Determine the (X, Y) coordinate at the center of the cell enclosing the given text.  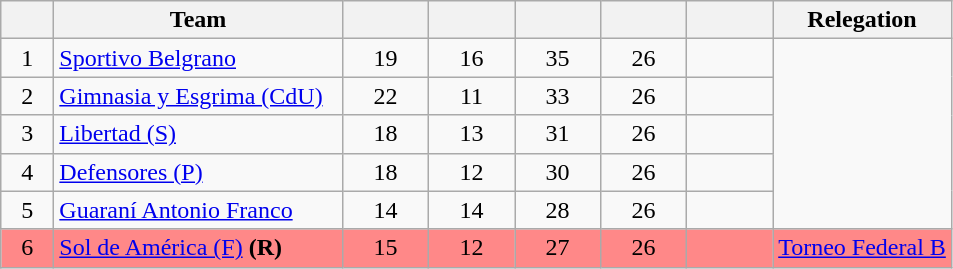
Libertad (S) (198, 134)
31 (557, 134)
33 (557, 96)
Relegation (862, 20)
3 (28, 134)
22 (385, 96)
15 (385, 248)
30 (557, 172)
2 (28, 96)
Torneo Federal B (862, 248)
Sol de América (F) (R) (198, 248)
5 (28, 210)
13 (471, 134)
28 (557, 210)
16 (471, 58)
Team (198, 20)
19 (385, 58)
6 (28, 248)
Guaraní Antonio Franco (198, 210)
Sportivo Belgrano (198, 58)
Gimnasia y Esgrima (CdU) (198, 96)
1 (28, 58)
4 (28, 172)
35 (557, 58)
27 (557, 248)
Defensores (P) (198, 172)
11 (471, 96)
